Return (X, Y) of the center of cell containing provided text 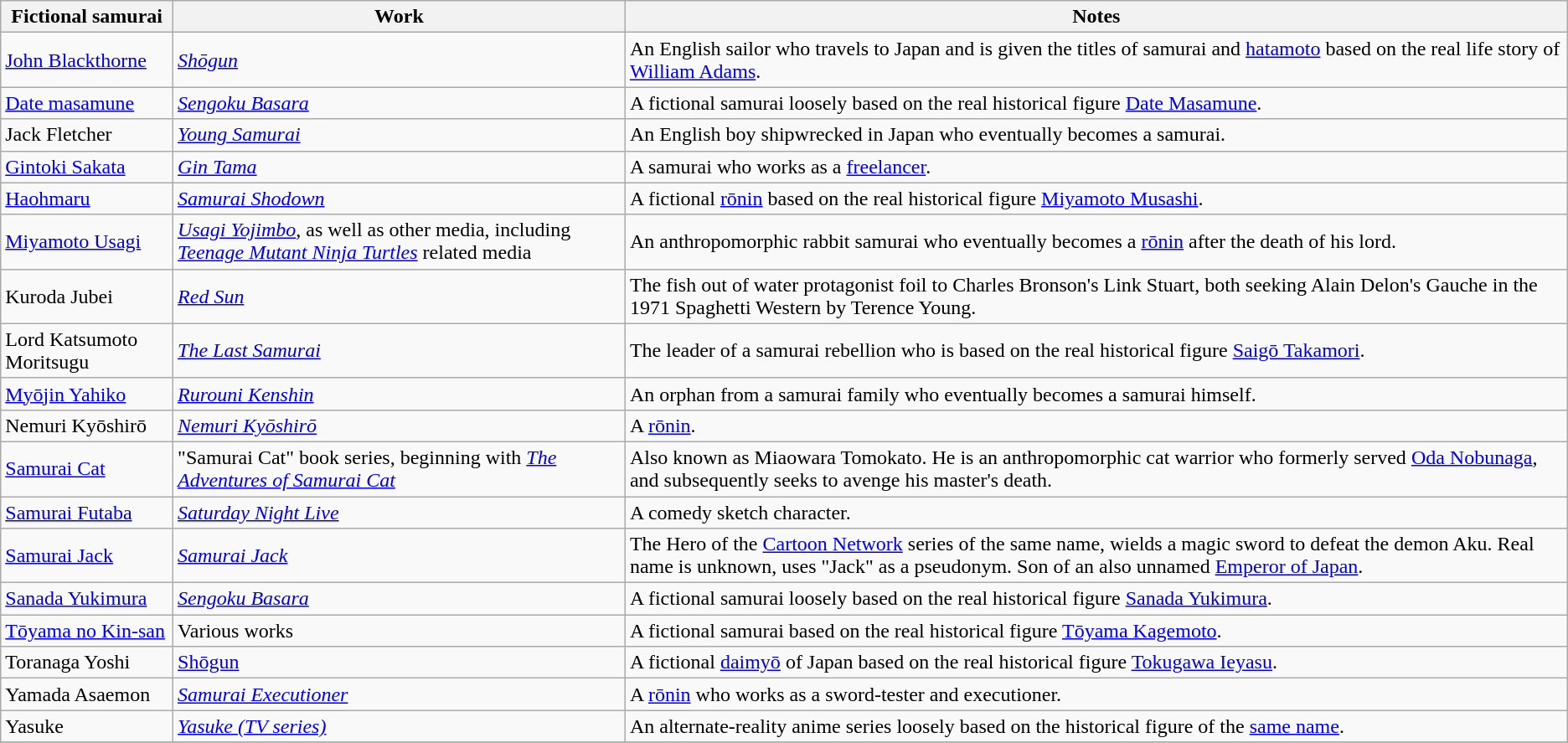
Lord Katsumoto Moritsugu (87, 350)
An English boy shipwrecked in Japan who eventually becomes a samurai. (1096, 135)
The Last Samurai (400, 350)
An alternate-reality anime series loosely based on the historical figure of the same name. (1096, 726)
An English sailor who travels to Japan and is given the titles of samurai and hatamoto based on the real life story of William Adams. (1096, 60)
Samurai Shodown (400, 199)
"Samurai Cat" book series, beginning with The Adventures of Samurai Cat (400, 469)
John Blackthorne (87, 60)
Date masamune (87, 103)
Toranaga Yoshi (87, 663)
The leader of a samurai rebellion who is based on the real historical figure Saigō Takamori. (1096, 350)
Kuroda Jubei (87, 297)
Red Sun (400, 297)
Notes (1096, 17)
Haohmaru (87, 199)
Yasuke (87, 726)
A fictional samurai loosely based on the real historical figure Date Masamune. (1096, 103)
A rōnin who works as a sword-tester and executioner. (1096, 694)
Various works (400, 631)
Samurai Executioner (400, 694)
Fictional samurai (87, 17)
Work (400, 17)
Young Samurai (400, 135)
Tōyama no Kin-san (87, 631)
A rōnin. (1096, 426)
Yamada Asaemon (87, 694)
An anthropomorphic rabbit samurai who eventually becomes a rōnin after the death of his lord. (1096, 241)
Gintoki Sakata (87, 167)
A fictional samurai loosely based on the real historical figure Sanada Yukimura. (1096, 599)
Myōjin Yahiko (87, 394)
Rurouni Kenshin (400, 394)
A samurai who works as a freelancer. (1096, 167)
Sanada Yukimura (87, 599)
A fictional rōnin based on the real historical figure Miyamoto Musashi. (1096, 199)
Gin Tama (400, 167)
Usagi Yojimbo, as well as other media, including Teenage Mutant Ninja Turtles related media (400, 241)
Samurai Cat (87, 469)
Yasuke (TV series) (400, 726)
A comedy sketch character. (1096, 512)
A fictional daimyō of Japan based on the real historical figure Tokugawa Ieyasu. (1096, 663)
Jack Fletcher (87, 135)
Saturday Night Live (400, 512)
Samurai Futaba (87, 512)
An orphan from a samurai family who eventually becomes a samurai himself. (1096, 394)
A fictional samurai based on the real historical figure Tōyama Kagemoto. (1096, 631)
Miyamoto Usagi (87, 241)
